For the text-containing cell, return its midpoint in [X, Y] coordinate format. 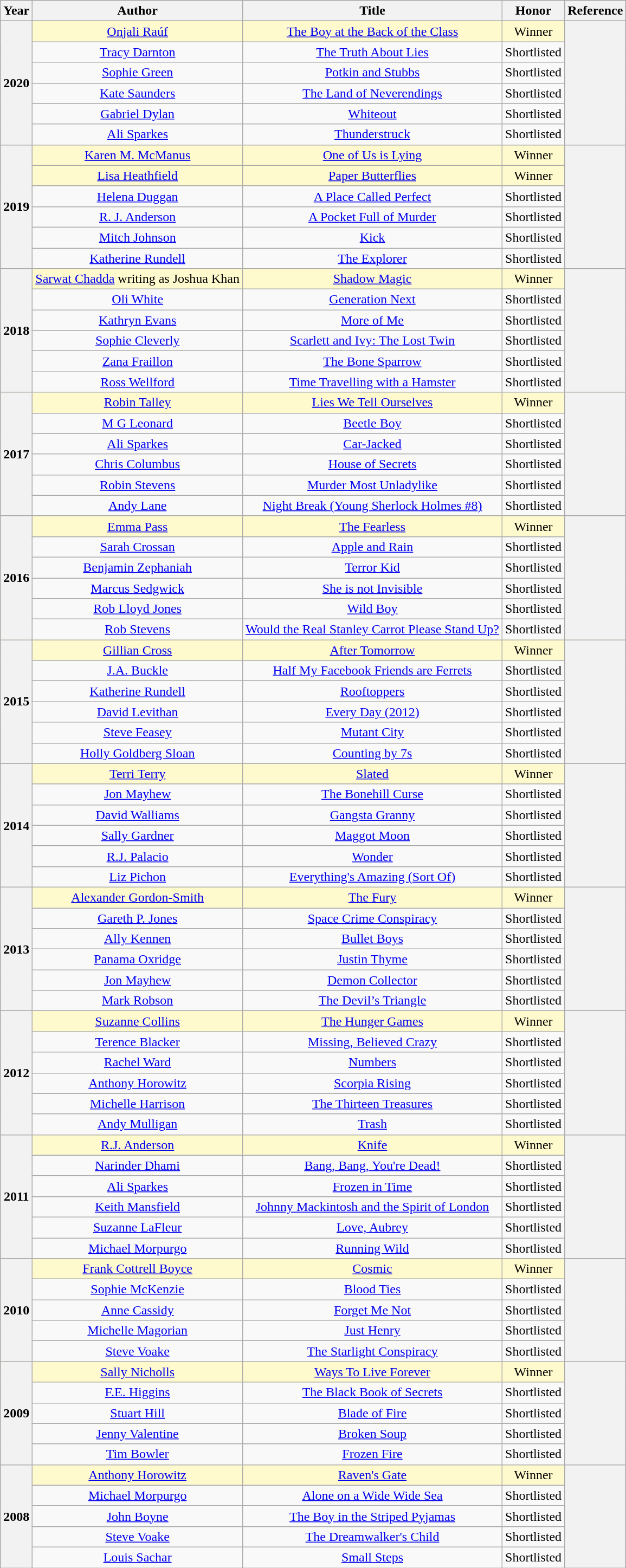
Beetle Boy [372, 423]
Tracy Darnton [138, 52]
Gangsta Granny [372, 815]
Maggot Moon [372, 835]
Frozen Fire [372, 1454]
Chris Columbus [138, 464]
She is not Invisible [372, 588]
The Bone Sparrow [372, 361]
Trash [372, 1124]
The Land of Neverendings [372, 93]
Would the Real Stanley Carrot Please Stand Up? [372, 630]
A Pocket Full of Murder [372, 217]
Wild Boy [372, 609]
Whiteout [372, 114]
R.J. Palacio [138, 856]
2018 [16, 331]
Onjali Raúf [138, 31]
The Hunger Games [372, 1021]
Mitch Johnson [138, 237]
Small Steps [372, 1557]
Bang, Bang, You're Dead! [372, 1165]
Half My Facebook Friends are Ferrets [372, 671]
Car-Jacked [372, 444]
Emma Pass [138, 526]
Thunderstruck [372, 134]
Benjamin Zephaniah [138, 567]
A Place Called Perfect [372, 196]
Kick [372, 237]
2010 [16, 1310]
Sally Gardner [138, 835]
Frank Cottrell Boyce [138, 1269]
Tim Bowler [138, 1454]
David Levithan [138, 712]
Robin Talley [138, 403]
Sophie McKenzie [138, 1290]
Cosmic [372, 1269]
M G Leonard [138, 423]
The Black Book of Secrets [372, 1392]
Counting by 7s [372, 753]
Lisa Heathfield [138, 176]
Gabriel Dylan [138, 114]
The Devil’s Triangle [372, 1001]
J.A. Buckle [138, 671]
2009 [16, 1413]
Bullet Boys [372, 939]
Kate Saunders [138, 93]
Lies We Tell Ourselves [372, 403]
Steve Feasey [138, 733]
Raven's Gate [372, 1475]
Mutant City [372, 733]
The Bonehill Curse [372, 794]
One of Us is Lying [372, 155]
Everything's Amazing (Sort Of) [372, 877]
Blade of Fire [372, 1413]
R.J. Anderson [138, 1145]
Karen M. McManus [138, 155]
Blood Ties [372, 1290]
2015 [16, 702]
Love, Aubrey [372, 1227]
Slated [372, 774]
Ways To Live Forever [372, 1372]
Alexander Gordon-Smith [138, 897]
Terri Terry [138, 774]
Zana Fraillon [138, 361]
Night Break (Young Sherlock Holmes #8) [372, 506]
The Boy in the Striped Pyjamas [372, 1516]
F.E. Higgins [138, 1392]
Panama Oxridge [138, 960]
Stuart Hill [138, 1413]
Space Crime Conspiracy [372, 918]
Missing, Believed Crazy [372, 1042]
Rob Stevens [138, 630]
The Dreamwalker's Child [372, 1537]
Generation Next [372, 300]
2012 [16, 1073]
Scarlett and Ivy: The Lost Twin [372, 341]
Michelle Magorian [138, 1331]
Terror Kid [372, 567]
Ross Wellford [138, 382]
Knife [372, 1145]
Title [372, 11]
Murder Most Unladylike [372, 485]
The Explorer [372, 258]
Suzanne LaFleur [138, 1227]
Gareth P. Jones [138, 918]
Potkin and Stubbs [372, 73]
Sarah Crossan [138, 547]
Shadow Magic [372, 279]
Rob Lloyd Jones [138, 609]
Liz Pichon [138, 877]
Louis Sachar [138, 1557]
Andy Lane [138, 506]
R. J. Anderson [138, 217]
Gillian Cross [138, 650]
Numbers [372, 1062]
Anne Cassidy [138, 1310]
John Boyne [138, 1516]
2014 [16, 825]
Oli White [138, 300]
Justin Thyme [372, 960]
2019 [16, 206]
Helena Duggan [138, 196]
Kathryn Evans [138, 320]
Paper Butterflies [372, 176]
Andy Mulligan [138, 1124]
Johnny Mackintosh and the Spirit of London [372, 1207]
Reference [595, 11]
Broken Soup [372, 1434]
Rooftoppers [372, 691]
Rachel Ward [138, 1062]
Sophie Green [138, 73]
2020 [16, 83]
Mark Robson [138, 1001]
2013 [16, 949]
2016 [16, 578]
The Fury [372, 897]
Narinder Dhami [138, 1165]
David Walliams [138, 815]
Robin Stevens [138, 485]
Author [138, 11]
Ally Kennen [138, 939]
Michelle Harrison [138, 1104]
House of Secrets [372, 464]
Terence Blacker [138, 1042]
The Thirteen Treasures [372, 1104]
Apple and Rain [372, 547]
Forget Me Not [372, 1310]
Sally Nicholls [138, 1372]
Every Day (2012) [372, 712]
After Tomorrow [372, 650]
2011 [16, 1196]
Running Wild [372, 1248]
Keith Mansfield [138, 1207]
Sophie Cleverly [138, 341]
Sarwat Chadda writing as Joshua Khan [138, 279]
Jenny Valentine [138, 1434]
2008 [16, 1516]
Just Henry [372, 1331]
Suzanne Collins [138, 1021]
The Boy at the Back of the Class [372, 31]
Year [16, 11]
The Starlight Conspiracy [372, 1351]
Marcus Sedgwick [138, 588]
The Fearless [372, 526]
Alone on a Wide Wide Sea [372, 1495]
Demon Collector [372, 980]
Time Travelling with a Hamster [372, 382]
2017 [16, 454]
Frozen in Time [372, 1186]
More of Me [372, 320]
Honor [533, 11]
Holly Goldberg Sloan [138, 753]
Wonder [372, 856]
Scorpia Rising [372, 1083]
The Truth About Lies [372, 52]
